Detect which cell encompasses the target text, then output its [X, Y] center coordinate. 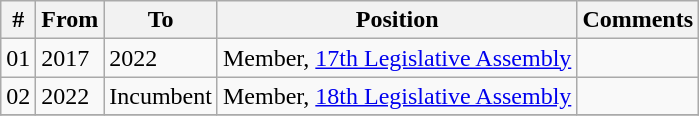
02 [18, 96]
Position [396, 20]
Member, 18th Legislative Assembly [396, 96]
01 [18, 58]
# [18, 20]
2017 [70, 58]
Member, 17th Legislative Assembly [396, 58]
From [70, 20]
Comments [638, 20]
Incumbent [161, 96]
To [161, 20]
